Return the [x, y] coordinate for the center point of the cell that contains the specified text.  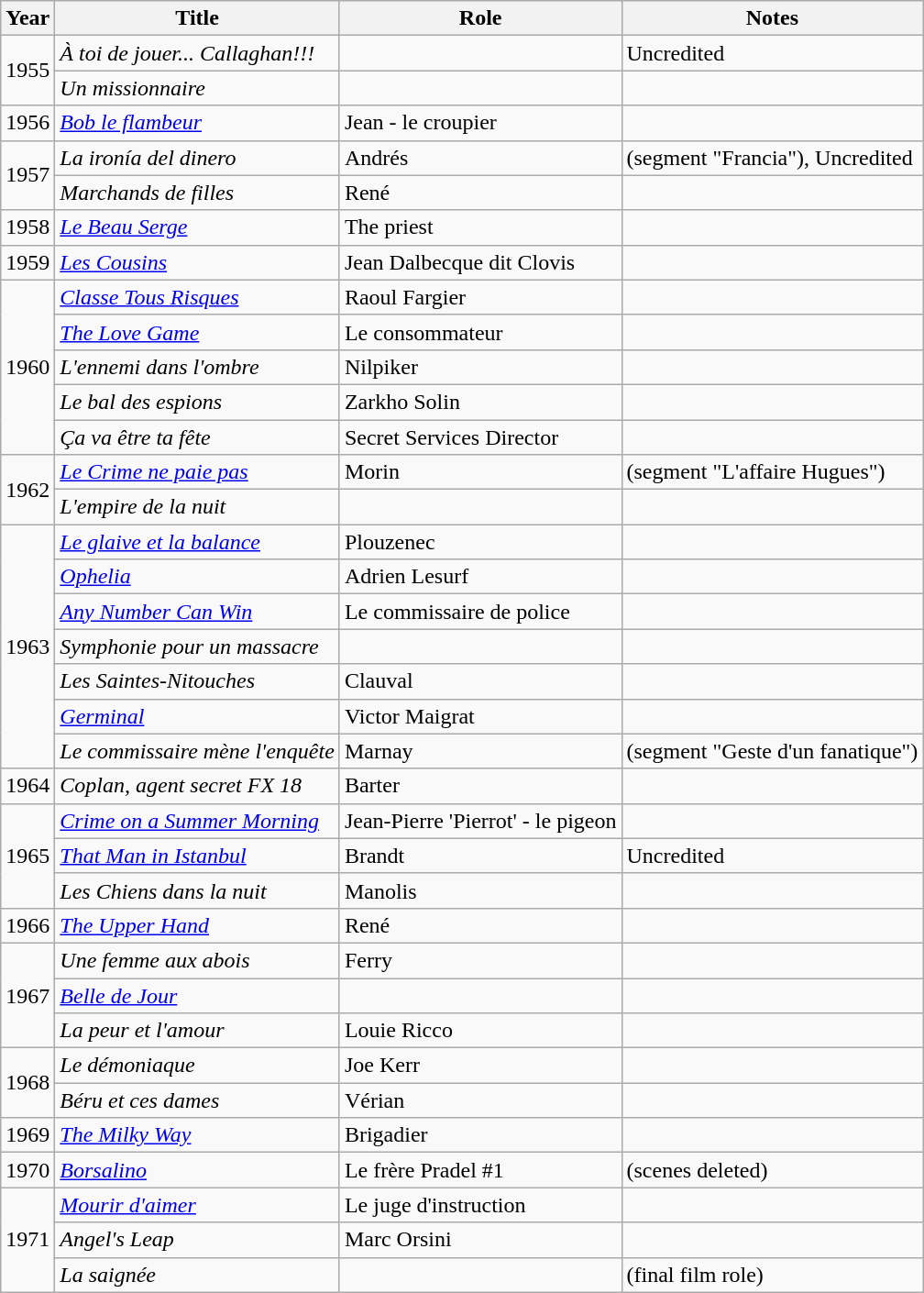
Raoul Fargier [480, 297]
1965 [27, 856]
Brigadier [480, 1135]
Secret Services Director [480, 437]
Le consommateur [480, 332]
Le démoniaque [198, 1066]
Zarkho Solin [480, 402]
Ça va être ta fête [198, 437]
1958 [27, 227]
1968 [27, 1083]
Plouzenec [480, 542]
L'empire de la nuit [198, 507]
Le juge d'instruction [480, 1205]
1955 [27, 71]
La peur et l'amour [198, 1031]
Béru et ces dames [198, 1100]
Marc Orsini [480, 1240]
Marchands de filles [198, 193]
1966 [27, 925]
Jean-Pierre 'Pierrot' - le pigeon [480, 821]
(final film role) [772, 1275]
Borsalino [198, 1170]
The priest [480, 227]
1962 [27, 490]
1959 [27, 262]
Vérian [480, 1100]
Any Number Can Win [198, 612]
That Man in Istanbul [198, 856]
(segment "Francia"), Uncredited [772, 158]
Louie Ricco [480, 1031]
The Upper Hand [198, 925]
1967 [27, 995]
Morin [480, 472]
Role [480, 18]
Mourir d'aimer [198, 1205]
1964 [27, 786]
Symphonie pour un massacre [198, 646]
1969 [27, 1135]
Coplan, agent secret FX 18 [198, 786]
La saignée [198, 1275]
Le bal des espions [198, 402]
Classe Tous Risques [198, 297]
Le Beau Serge [198, 227]
Manolis [480, 890]
Andrés [480, 158]
Le frère Pradel #1 [480, 1170]
Barter [480, 786]
Jean Dalbecque dit Clovis [480, 262]
Le commissaire de police [480, 612]
1957 [27, 175]
1960 [27, 367]
Marnay [480, 751]
Les Saintes-Nitouches [198, 681]
1956 [27, 123]
Joe Kerr [480, 1066]
Angel's Leap [198, 1240]
Nilpiker [480, 367]
The Love Game [198, 332]
Le glaive et la balance [198, 542]
Les Cousins [198, 262]
Le commissaire mène l'enquête [198, 751]
The Milky Way [198, 1135]
1971 [27, 1240]
L'ennemi dans l'ombre [198, 367]
Adrien Lesurf [480, 577]
La ironía del dinero [198, 158]
Bob le flambeur [198, 123]
(segment "L'affaire Hugues") [772, 472]
Brandt [480, 856]
Notes [772, 18]
Belle de Jour [198, 995]
Title [198, 18]
(scenes deleted) [772, 1170]
1970 [27, 1170]
Victor Maigrat [480, 716]
Jean - le croupier [480, 123]
À toi de jouer... Callaghan!!! [198, 53]
Germinal [198, 716]
Ophelia [198, 577]
Ferry [480, 960]
Un missionnaire [198, 88]
Clauval [480, 681]
1963 [27, 646]
Le Crime ne paie pas [198, 472]
(segment "Geste d'un fanatique") [772, 751]
Year [27, 18]
Les Chiens dans la nuit [198, 890]
Crime on a Summer Morning [198, 821]
Une femme aux abois [198, 960]
